From the cell containing the given text, extract its center point as (X, Y) coordinate. 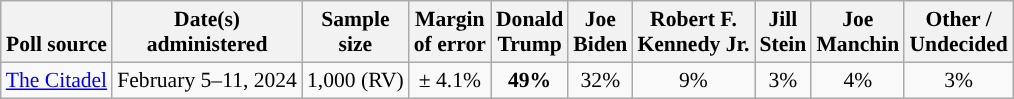
Poll source (56, 32)
February 5–11, 2024 (207, 80)
4% (858, 80)
JillStein (782, 32)
DonaldTrump (530, 32)
Other /Undecided (958, 32)
Robert F.Kennedy Jr. (693, 32)
± 4.1% (450, 80)
JoeManchin (858, 32)
9% (693, 80)
32% (600, 80)
Date(s)administered (207, 32)
1,000 (RV) (356, 80)
The Citadel (56, 80)
JoeBiden (600, 32)
Marginof error (450, 32)
Samplesize (356, 32)
49% (530, 80)
